Return (X, Y) of the center of cell containing provided text 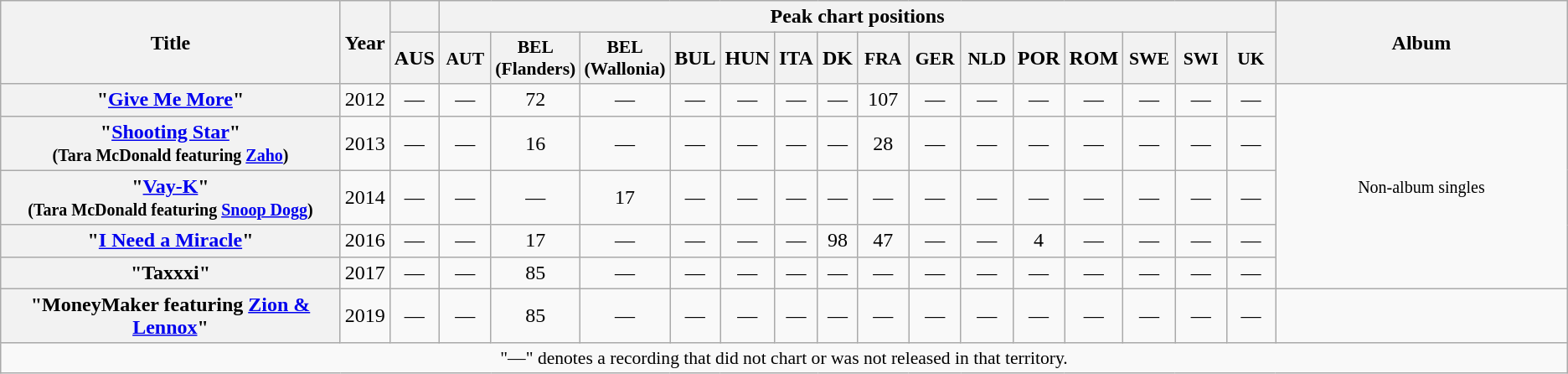
28 (883, 143)
"Give Me More" (171, 100)
"I Need a Miracle" (171, 241)
2014 (365, 198)
HUN (747, 59)
2016 (365, 241)
Peak chart positions (857, 17)
POR (1039, 59)
2017 (365, 273)
UK (1251, 59)
Title (171, 42)
SWI (1201, 59)
ROM (1094, 59)
4 (1039, 241)
98 (838, 241)
ITA (796, 59)
47 (883, 241)
AUT (465, 59)
2013 (365, 143)
BUL (695, 59)
"MoneyMaker featuring Zion & Lennox" (171, 315)
Album (1422, 42)
"Shooting Star" (Tara McDonald featuring Zaho) (171, 143)
FRA (883, 59)
107 (883, 100)
Year (365, 42)
2012 (365, 100)
72 (535, 100)
"—" denotes a recording that did not chart or was not released in that territory. (784, 358)
AUS (414, 59)
"Vay-K" (Tara McDonald featuring Snoop Dogg) (171, 198)
2019 (365, 315)
Non-album singles (1422, 186)
BEL(Wallonia) (625, 59)
DK (838, 59)
16 (535, 143)
GER (935, 59)
"Taxxxi" (171, 273)
NLD (987, 59)
BEL(Flanders) (535, 59)
SWE (1149, 59)
